Extract the (x, y) coordinate from the center of the cell holding the provided text.  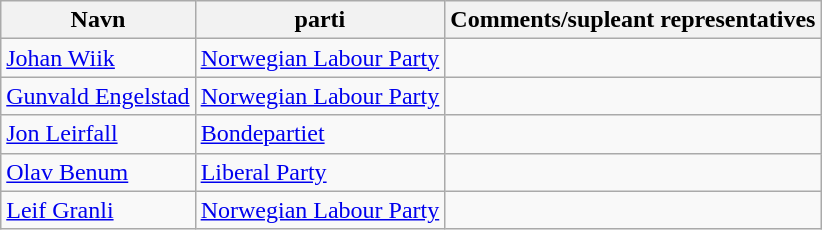
Johan Wiik (98, 58)
Gunvald Engelstad (98, 96)
Navn (98, 20)
parti (320, 20)
Leif Granli (98, 210)
Jon Leirfall (98, 134)
Olav Benum (98, 172)
Liberal Party (320, 172)
Bondepartiet (320, 134)
Comments/supleant representatives (633, 20)
